Return (x, y) of the center of cell containing provided text 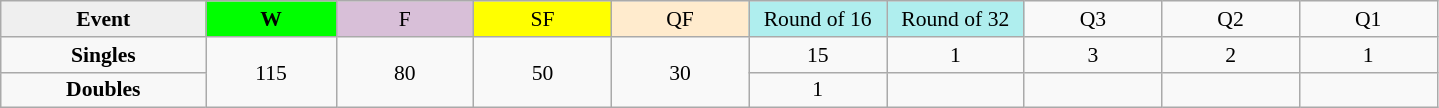
SF (543, 19)
QF (680, 19)
Doubles (104, 90)
Round of 32 (955, 19)
80 (405, 72)
Q1 (1368, 19)
3 (1093, 55)
W (271, 19)
15 (818, 55)
F (405, 19)
Q3 (1093, 19)
115 (271, 72)
50 (543, 72)
Event (104, 19)
Q2 (1231, 19)
Singles (104, 55)
Round of 16 (818, 19)
30 (680, 72)
2 (1231, 55)
